For the text-containing cell, return its midpoint in (x, y) coordinate format. 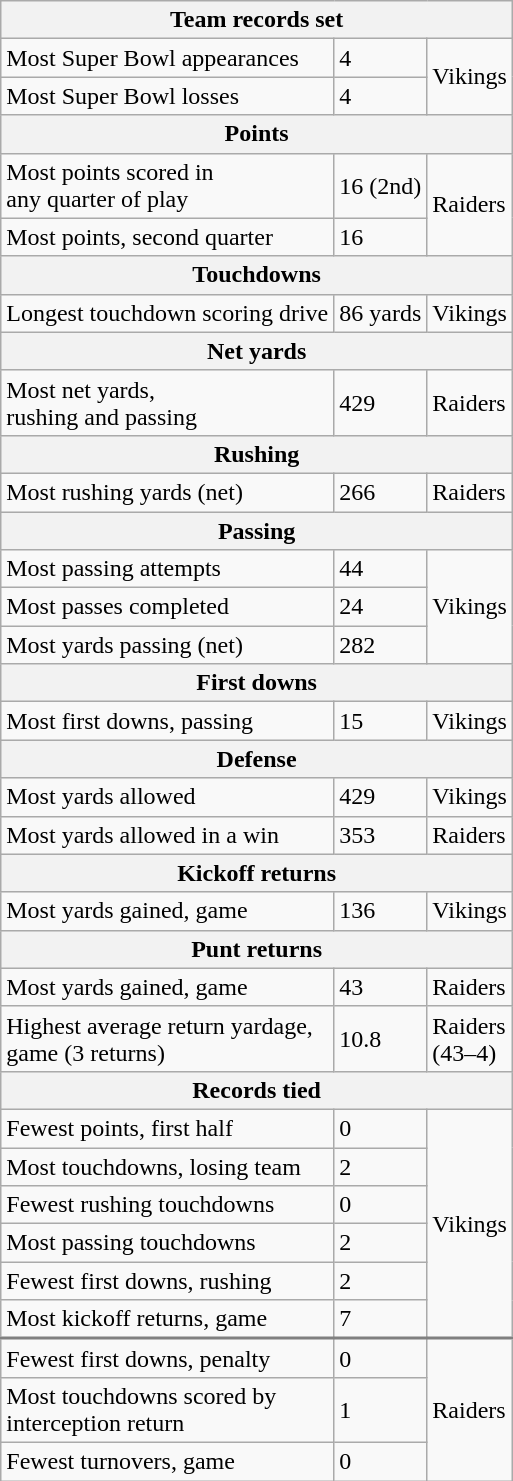
10.8 (380, 1038)
266 (380, 492)
Most yards passing (net) (168, 645)
Most touchdowns, losing team (168, 1167)
7 (380, 1320)
Most rushing yards (net) (168, 492)
1 (380, 1410)
Passing (257, 531)
Team records set (257, 20)
Raiders(43–4) (470, 1038)
136 (380, 911)
Records tied (257, 1090)
Most points scored in any quarter of play (168, 186)
16 (2nd) (380, 186)
86 yards (380, 313)
Points (257, 134)
15 (380, 721)
Most net yards, rushing and passing (168, 402)
Fewest rushing touchdowns (168, 1205)
Defense (257, 759)
Touchdowns (257, 275)
Punt returns (257, 949)
Most kickoff returns, game (168, 1320)
Fewest first downs, penalty (168, 1358)
Rushing (257, 454)
Most Super Bowl appearances (168, 58)
43 (380, 987)
Fewest turnovers, game (168, 1461)
282 (380, 645)
44 (380, 569)
Most yards allowed in a win (168, 835)
Longest touchdown scoring drive (168, 313)
Most touchdowns scored byinterception return (168, 1410)
Net yards (257, 351)
Most passing attempts (168, 569)
24 (380, 607)
Most passing touchdowns (168, 1243)
Most Super Bowl losses (168, 96)
Highest average return yardage, game (3 returns) (168, 1038)
16 (380, 237)
Most first downs, passing (168, 721)
Most yards allowed (168, 797)
Fewest first downs, rushing (168, 1281)
Most points, second quarter (168, 237)
353 (380, 835)
First downs (257, 683)
Kickoff returns (257, 873)
Most passes completed (168, 607)
Fewest points, first half (168, 1128)
